Find where the given text appears and provide that cell's center as [X, Y] coordinate. 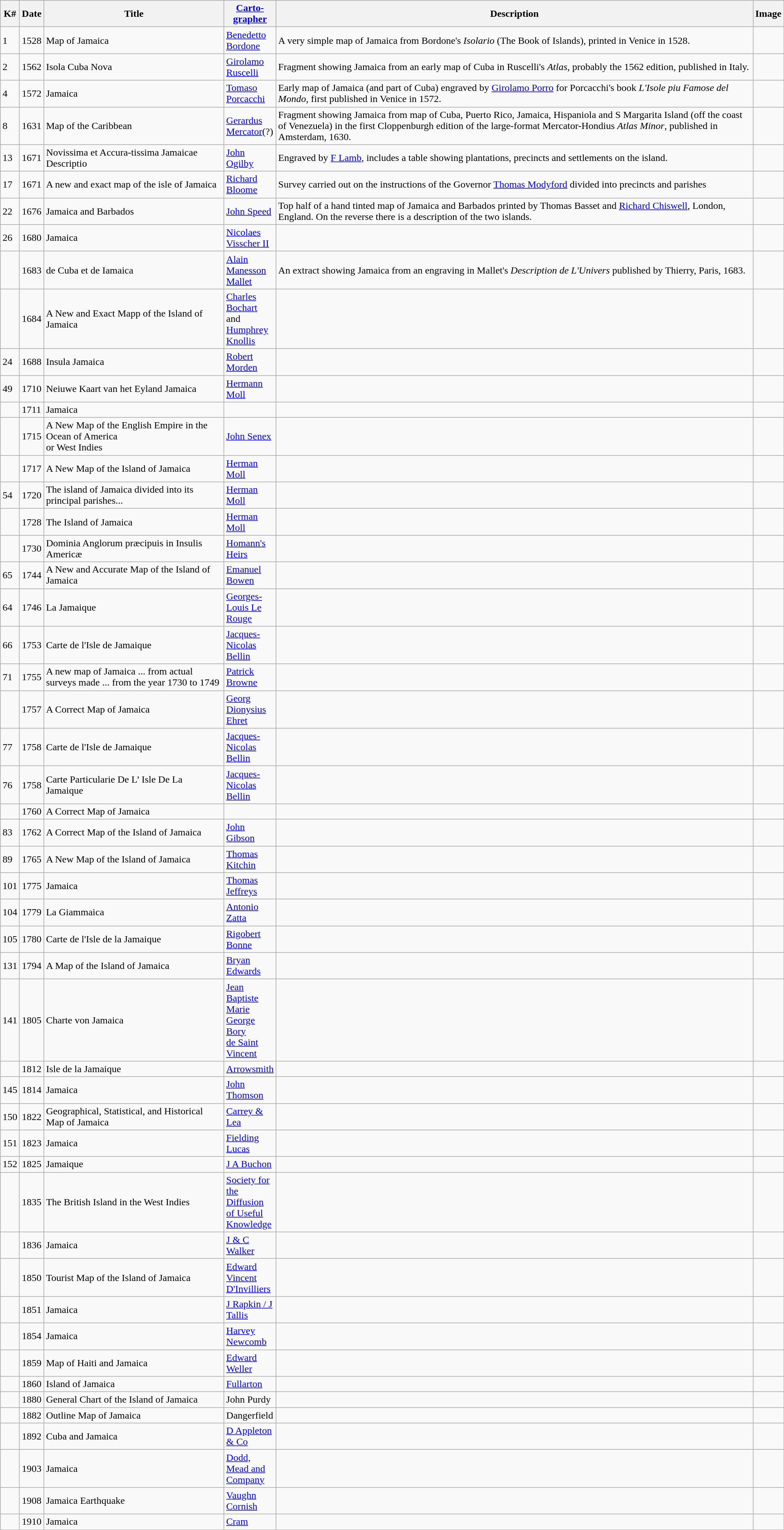
1850 [32, 1277]
Edward Vincent D'Invilliers [250, 1277]
54 [10, 496]
1631 [32, 126]
Title [134, 14]
1908 [32, 1501]
Island of Jamaica [134, 1384]
Edward Weller [250, 1363]
John Purdy [250, 1400]
Vaughn Cornish [250, 1501]
83 [10, 832]
The Island of Jamaica [134, 522]
66 [10, 645]
Description [514, 14]
24 [10, 362]
1780 [32, 939]
A New and Accurate Map of the Island of Jamaica [134, 575]
Cram [250, 1522]
1730 [32, 549]
John Speed [250, 211]
John Ogilby [250, 158]
Fullarton [250, 1384]
1680 [32, 238]
A New Map of the English Empire in the Ocean of Americaor West Indies [134, 437]
J Rapkin / J Tallis [250, 1310]
65 [10, 575]
John Gibson [250, 832]
1757 [32, 709]
1859 [32, 1363]
Isola Cuba Nova [134, 67]
1753 [32, 645]
22 [10, 211]
8 [10, 126]
Map of Jamaica [134, 40]
1688 [32, 362]
D Appleton & Co [250, 1437]
Dominia Anglorum præcipuis in Insulis Americæ [134, 549]
1710 [32, 388]
Engraved by F Lamb, includes a table showing plantations, precincts and settlements on the island. [514, 158]
Carrey & Lea [250, 1116]
Jamaica Earthquake [134, 1501]
A Correct Map of the Island of Jamaica [134, 832]
1717 [32, 469]
Arrowsmith [250, 1069]
Survey carried out on the instructions of the Governor Thomas Modyford divided into precincts and parishes [514, 184]
1903 [32, 1469]
1720 [32, 496]
A New and Exact Mapp of the Island of Jamaica [134, 319]
1880 [32, 1400]
de Cuba et de Iamaica [134, 270]
1711 [32, 410]
150 [10, 1116]
Patrick Browne [250, 677]
Isle de la Jamaique [134, 1069]
Insula Jamaica [134, 362]
Benedetto Bordone [250, 40]
1 [10, 40]
1755 [32, 677]
152 [10, 1164]
Tourist Map of the Island of Jamaica [134, 1277]
1779 [32, 912]
1860 [32, 1384]
K# [10, 14]
141 [10, 1020]
104 [10, 912]
1744 [32, 575]
77 [10, 747]
17 [10, 184]
The island of Jamaica divided into its principal parishes... [134, 496]
Fragment showing Jamaica from an early map of Cuba in Ruscelli's Atlas, probably the 1562 edition, published in Italy. [514, 67]
1715 [32, 437]
1760 [32, 811]
1825 [32, 1164]
1765 [32, 859]
1823 [32, 1143]
1814 [32, 1090]
J A Buchon [250, 1164]
Date [32, 14]
John Thomson [250, 1090]
Georg Dionysius Ehret [250, 709]
Hermann Moll [250, 388]
76 [10, 785]
1835 [32, 1202]
Charte von Jamaica [134, 1020]
Carto-grapher [250, 14]
Map of Haiti and Jamaica [134, 1363]
La Jamaique [134, 607]
1562 [32, 67]
1854 [32, 1336]
Tomaso Porcacchi [250, 93]
1836 [32, 1245]
Neiuwe Kaart van het Eyland Jamaica [134, 388]
Girolamo Ruscelli [250, 67]
Alain Manesson Mallet [250, 270]
Thomas Jeffreys [250, 886]
Carte Particularie De L’ Isle De La Jamaique [134, 785]
Bryan Edwards [250, 966]
1746 [32, 607]
89 [10, 859]
71 [10, 677]
1775 [32, 886]
101 [10, 886]
1812 [32, 1069]
A very simple map of Jamaica from Bordone's Isolario (The Book of Islands), printed in Venice in 1528. [514, 40]
4 [10, 93]
Antonio Zatta [250, 912]
145 [10, 1090]
1822 [32, 1116]
1762 [32, 832]
Geographical, Statistical, and Historical Map of Jamaica [134, 1116]
1882 [32, 1415]
2 [10, 67]
Carte de l'Isle de la Jamaique [134, 939]
The British Island in the West Indies [134, 1202]
An extract showing Jamaica from an engraving in Mallet's Description de L'Univers published by Thierry, Paris, 1683. [514, 270]
Cuba and Jamaica [134, 1437]
Jamaica and Barbados [134, 211]
Emanuel Bowen [250, 575]
Fielding Lucas [250, 1143]
Map of the Caribbean [134, 126]
1684 [32, 319]
Rigobert Bonne [250, 939]
Society for the Diffusion of Useful Knowledge [250, 1202]
131 [10, 966]
Charles Bochart and Humphrey Knollis [250, 319]
Georges-Louis Le Rouge [250, 607]
Outline Map of Jamaica [134, 1415]
1572 [32, 93]
Dodd, Mead and Company [250, 1469]
1676 [32, 211]
A Map of the Island of Jamaica [134, 966]
1728 [32, 522]
Jean Baptiste Marie George Boryde Saint Vincent [250, 1020]
Nicolaes Visscher II [250, 238]
13 [10, 158]
Robert Morden [250, 362]
Dangerfield [250, 1415]
Image [768, 14]
La Giammaica [134, 912]
Gerardus Mercator(?) [250, 126]
Homann's Heirs [250, 549]
Novissima et Accura-tissima Jamaicae Descriptio [134, 158]
John Senex [250, 437]
A new map of Jamaica ... from actual surveys made ... from the year 1730 to 1749 [134, 677]
General Chart of the Island of Jamaica [134, 1400]
151 [10, 1143]
Jamaique [134, 1164]
1528 [32, 40]
49 [10, 388]
Thomas Kitchin [250, 859]
1683 [32, 270]
1910 [32, 1522]
1851 [32, 1310]
1794 [32, 966]
Harvey Newcomb [250, 1336]
Richard Bloome [250, 184]
26 [10, 238]
1805 [32, 1020]
64 [10, 607]
A new and exact map of the isle of Jamaica [134, 184]
105 [10, 939]
J & C Walker [250, 1245]
1892 [32, 1437]
